Provide the (X, Y) coordinate of the cell's center where the given text is located.  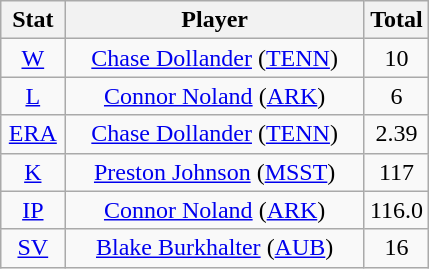
W (33, 58)
ERA (33, 134)
2.39 (396, 134)
K (33, 172)
L (33, 96)
Player (214, 20)
16 (396, 248)
Total (396, 20)
Stat (33, 20)
116.0 (396, 210)
10 (396, 58)
117 (396, 172)
6 (396, 96)
SV (33, 248)
IP (33, 210)
Preston Johnson (MSST) (214, 172)
Blake Burkhalter (AUB) (214, 248)
